Pinpoint the cell where the given text exists, returning its [X, Y] midpoint coordinate. 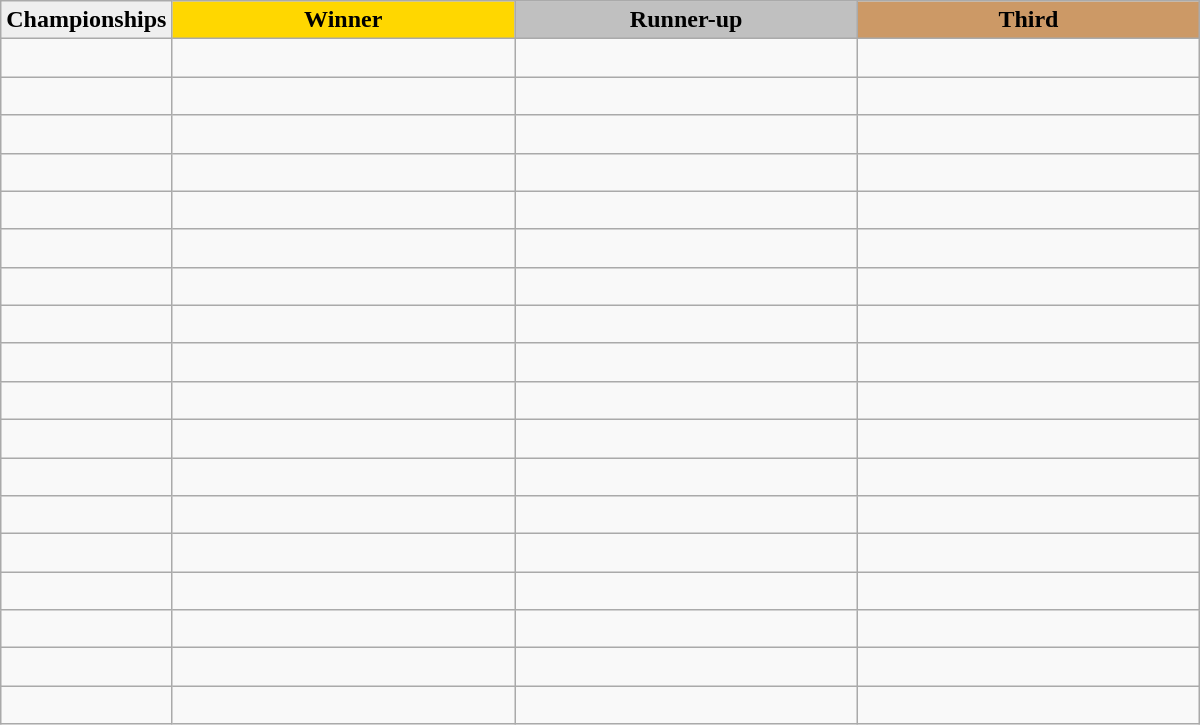
Winner [344, 20]
Runner-up [686, 20]
Championships [86, 20]
Third [1029, 20]
